Search for the cell housing the specified text and yield its (X, Y) center coordinate. 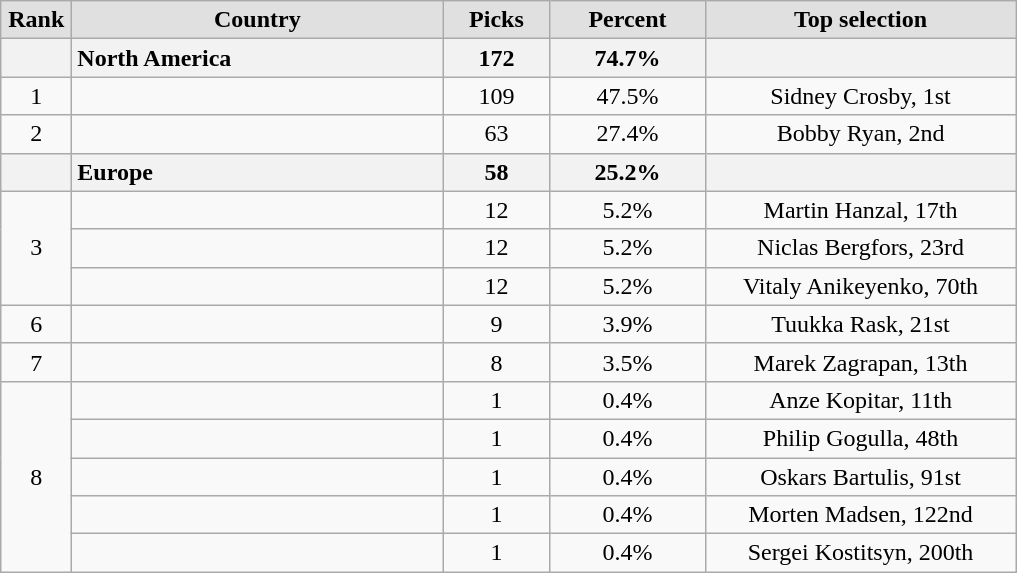
9 (496, 324)
Marek Zagrapan, 13th (860, 362)
Oskars Bartulis, 91st (860, 477)
3 (36, 248)
74.7% (628, 58)
Anze Kopitar, 11th (860, 400)
47.5% (628, 96)
6 (36, 324)
Vitaly Anikeyenko, 70th (860, 286)
Martin Hanzal, 17th (860, 210)
3.9% (628, 324)
Philip Gogulla, 48th (860, 438)
63 (496, 134)
58 (496, 172)
Niclas Bergfors, 23rd (860, 248)
Sergei Kostitsyn, 200th (860, 553)
Picks (496, 20)
25.2% (628, 172)
109 (496, 96)
3.5% (628, 362)
Rank (36, 20)
Percent (628, 20)
27.4% (628, 134)
7 (36, 362)
North America (258, 58)
Morten Madsen, 122nd (860, 515)
Top selection (860, 20)
2 (36, 134)
Country (258, 20)
Bobby Ryan, 2nd (860, 134)
Sidney Crosby, 1st (860, 96)
172 (496, 58)
Europe (258, 172)
Tuukka Rask, 21st (860, 324)
